Output the [x, y] coordinate of the center of the cell containing the given text.  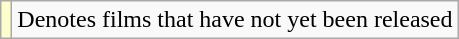
Denotes films that have not yet been released [235, 20]
